Pinpoint the cell where the given text exists, returning its (x, y) midpoint coordinate. 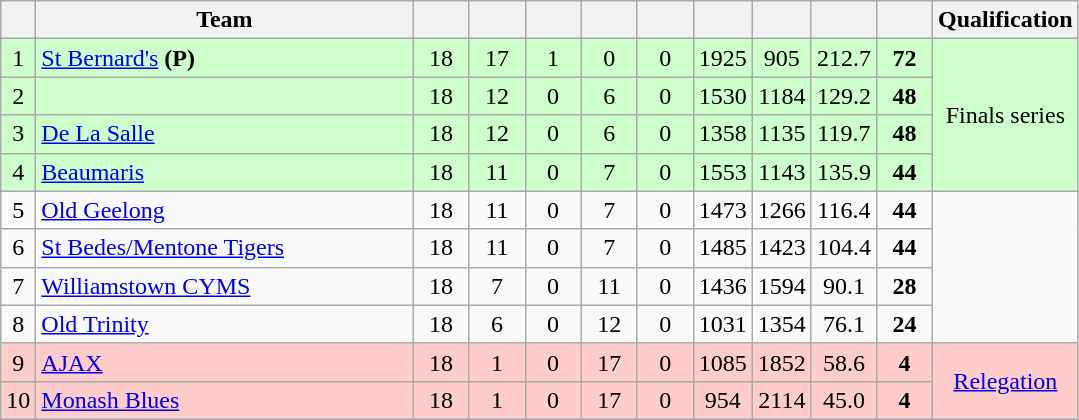
Qualification (1005, 20)
90.1 (844, 286)
1852 (782, 362)
1594 (782, 286)
St Bernard's (P) (224, 58)
1184 (782, 96)
8 (18, 324)
1358 (722, 134)
Williamstown CYMS (224, 286)
72 (904, 58)
1553 (722, 172)
1031 (722, 324)
Finals series (1005, 115)
Old Geelong (224, 210)
45.0 (844, 400)
1436 (722, 286)
129.2 (844, 96)
1925 (722, 58)
5 (18, 210)
1485 (722, 248)
116.4 (844, 210)
3 (18, 134)
954 (722, 400)
AJAX (224, 362)
104.4 (844, 248)
905 (782, 58)
9 (18, 362)
10 (18, 400)
1085 (722, 362)
135.9 (844, 172)
58.6 (844, 362)
1135 (782, 134)
76.1 (844, 324)
Team (224, 20)
212.7 (844, 58)
1143 (782, 172)
1423 (782, 248)
St Bedes/Mentone Tigers (224, 248)
28 (904, 286)
2114 (782, 400)
119.7 (844, 134)
24 (904, 324)
1473 (722, 210)
1354 (782, 324)
2 (18, 96)
De La Salle (224, 134)
Beaumaris (224, 172)
Monash Blues (224, 400)
Relegation (1005, 381)
Old Trinity (224, 324)
1266 (782, 210)
1530 (722, 96)
